For the text-containing cell, return its midpoint in [X, Y] coordinate format. 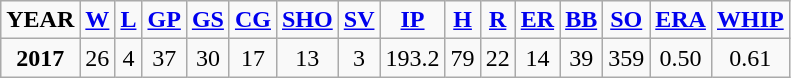
2017 [40, 58]
GS [208, 20]
R [498, 20]
14 [537, 58]
GP [164, 20]
13 [307, 58]
CG [252, 20]
22 [498, 58]
SO [626, 20]
SHO [307, 20]
4 [128, 58]
IP [412, 20]
YEAR [40, 20]
BB [582, 20]
W [98, 20]
359 [626, 58]
39 [582, 58]
WHIP [750, 20]
193.2 [412, 58]
26 [98, 58]
L [128, 20]
H [462, 20]
79 [462, 58]
0.50 [681, 58]
3 [359, 58]
ER [537, 20]
0.61 [750, 58]
ERA [681, 20]
SV [359, 20]
17 [252, 58]
37 [164, 58]
30 [208, 58]
